Return [X, Y] of the center of cell containing provided text 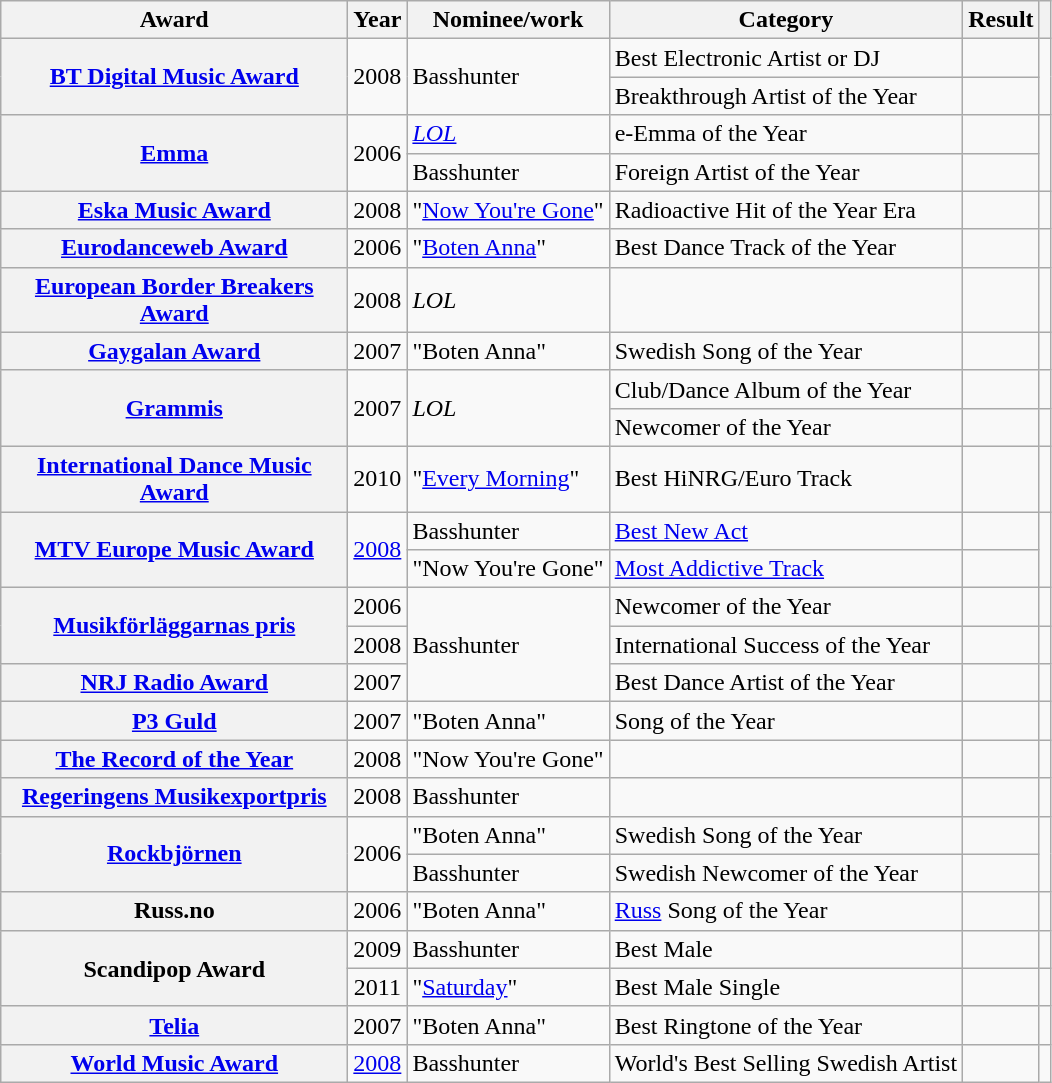
International Dance Music Award [174, 478]
Rockbjörnen [174, 854]
Russ Song of the Year [786, 911]
European Border Breakers Award [174, 300]
Regeringens Musikexportpris [174, 797]
"Every Morning" [508, 478]
Breakthrough Artist of the Year [786, 96]
Year [378, 20]
Eska Music Award [174, 210]
Best Dance Track of the Year [786, 248]
Russ.no [174, 911]
Best Male Single [786, 987]
Swedish Newcomer of the Year [786, 873]
NRJ Radio Award [174, 683]
The Record of the Year [174, 759]
Radioactive Hit of the Year Era [786, 210]
Category [786, 20]
e-Emma of the Year [786, 134]
Most Addictive Track [786, 569]
Telia [174, 1025]
Musikförläggarnas pris [174, 626]
Club/Dance Album of the Year [786, 389]
2010 [378, 478]
Result [1001, 20]
2009 [378, 949]
Best Electronic Artist or DJ [786, 58]
World Music Award [174, 1063]
World's Best Selling Swedish Artist [786, 1063]
Song of the Year [786, 721]
Eurodanceweb Award [174, 248]
Foreign Artist of the Year [786, 172]
Gaygalan Award [174, 351]
BT Digital Music Award [174, 77]
Best Ringtone of the Year [786, 1025]
MTV Europe Music Award [174, 550]
Best Male [786, 949]
P3 Guld [174, 721]
Nominee/work [508, 20]
"Saturday" [508, 987]
2011 [378, 987]
Best HiNRG/Euro Track [786, 478]
International Success of the Year [786, 645]
Scandipop Award [174, 968]
Grammis [174, 408]
Emma [174, 153]
Best Dance Artist of the Year [786, 683]
Award [174, 20]
Best New Act [786, 531]
